Find where the given text appears and provide that cell's center as [x, y] coordinate. 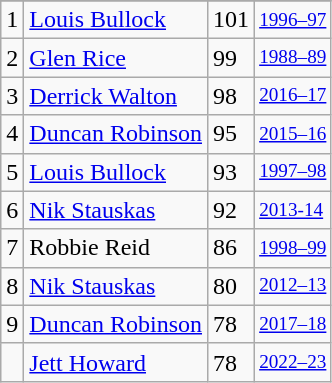
9 [12, 324]
2012–13 [293, 286]
1 [12, 20]
93 [232, 172]
8 [12, 286]
1996–97 [293, 20]
98 [232, 96]
1988–89 [293, 58]
80 [232, 286]
1997–98 [293, 172]
1998–99 [293, 248]
3 [12, 96]
Derrick Walton [116, 96]
86 [232, 248]
2022–23 [293, 362]
2 [12, 58]
2017–18 [293, 324]
Glen Rice [116, 58]
101 [232, 20]
2015–16 [293, 134]
7 [12, 248]
95 [232, 134]
5 [12, 172]
2016–17 [293, 96]
Robbie Reid [116, 248]
2013-14 [293, 210]
92 [232, 210]
4 [12, 134]
Jett Howard [116, 362]
99 [232, 58]
6 [12, 210]
